Return [x, y] of the center of cell containing provided text 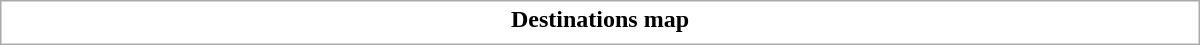
Destinations map [600, 19]
